For the text-containing cell, return its midpoint in [X, Y] coordinate format. 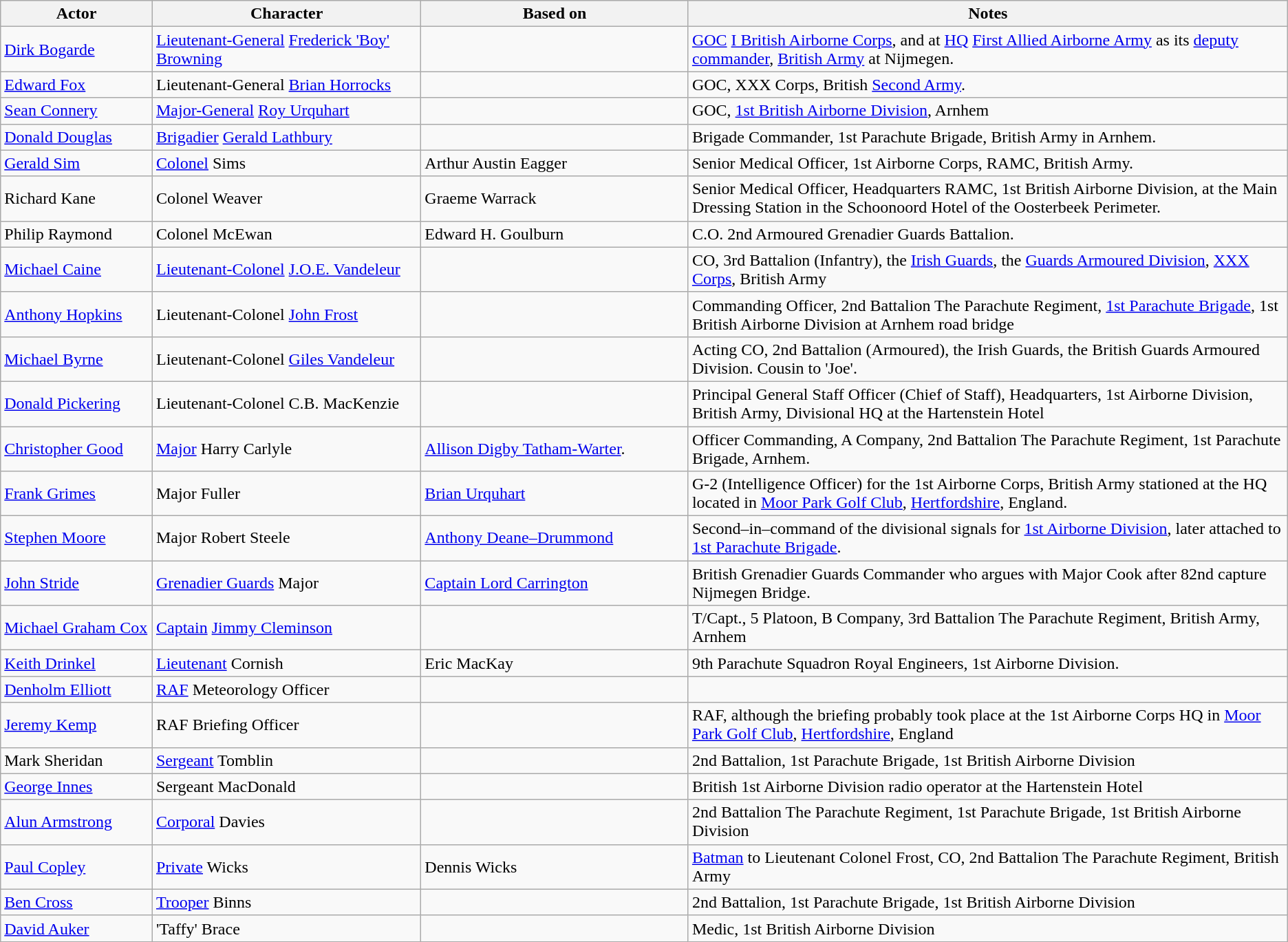
Arthur Austin Eagger [555, 163]
Paul Copley [77, 867]
Jeremy Kemp [77, 725]
Alun Armstrong [77, 822]
Lieutenant-Colonel J.O.E. Vandeleur [286, 270]
Major Fuller [286, 494]
Brigadier Gerald Lathbury [286, 137]
Senior Medical Officer, 1st Airborne Corps, RAMC, British Army. [988, 163]
Graeme Warrack [555, 198]
Lieutenant-Colonel John Frost [286, 314]
Anthony Deane–Drummond [555, 538]
Major-General Roy Urquhart [286, 111]
Denholm Elliott [77, 689]
Grenadier Guards Major [286, 584]
'Taffy' Brace [286, 928]
British Grenadier Guards Commander who argues with Major Cook after 82nd capture Nijmegen Bridge. [988, 584]
George Innes [77, 786]
Sergeant Tomblin [286, 760]
Second–in–command of the divisional signals for 1st Airborne Division, later attached to 1st Parachute Brigade. [988, 538]
Major Harry Carlyle [286, 449]
Colonel Sims [286, 163]
RAF Meteorology Officer [286, 689]
David Auker [77, 928]
Stephen Moore [77, 538]
Brigade Commander, 1st Parachute Brigade, British Army in Arnhem. [988, 137]
Colonel Weaver [286, 198]
C.O. 2nd Armoured Grenadier Guards Battalion. [988, 234]
British 1st Airborne Division radio operator at the Hartenstein Hotel [988, 786]
Principal General Staff Officer (Chief of Staff), Headquarters, 1st Airborne Division, British Army, Divisional HQ at the Hartenstein Hotel [988, 403]
Edward Fox [77, 85]
Philip Raymond [77, 234]
9th Parachute Squadron Royal Engineers, 1st Airborne Division. [988, 663]
Brian Urquhart [555, 494]
2nd Battalion The Parachute Regiment, 1st Parachute Brigade, 1st British Airborne Division [988, 822]
Eric MacKay [555, 663]
Acting CO, 2nd Battalion (Armoured), the Irish Guards, the British Guards Armoured Division. Cousin to 'Joe'. [988, 359]
Lieutenant-Colonel Giles Vandeleur [286, 359]
Ben Cross [77, 902]
Richard Kane [77, 198]
Donald Douglas [77, 137]
RAF Briefing Officer [286, 725]
Actor [77, 14]
Frank Grimes [77, 494]
GOC, XXX Corps, British Second Army. [988, 85]
Gerald Sim [77, 163]
Officer Commanding, A Company, 2nd Battalion The Parachute Regiment, 1st Parachute Brigade, Arnhem. [988, 449]
Michael Graham Cox [77, 628]
Captain Lord Carrington [555, 584]
Allison Digby Tatham-Warter. [555, 449]
Sean Connery [77, 111]
CO, 3rd Battalion (Infantry), the Irish Guards, the Guards Armoured Division, XXX Corps, British Army [988, 270]
T/Capt., 5 Platoon, B Company, 3rd Battalion The Parachute Regiment, British Army, Arnhem [988, 628]
Michael Byrne [77, 359]
Keith Drinkel [77, 663]
Sergeant MacDonald [286, 786]
John Stride [77, 584]
Dirk Bogarde [77, 50]
Notes [988, 14]
Colonel McEwan [286, 234]
Mark Sheridan [77, 760]
Christopher Good [77, 449]
Lieutenant-Colonel C.B. MacKenzie [286, 403]
G-2 (Intelligence Officer) for the 1st Airborne Corps, British Army stationed at the HQ located in Moor Park Golf Club, Hertfordshire, England. [988, 494]
Lieutenant-General Frederick 'Boy' Browning [286, 50]
Character [286, 14]
Anthony Hopkins [77, 314]
RAF, although the briefing probably took place at the 1st Airborne Corps HQ in Moor Park Golf Club, Hertfordshire, England [988, 725]
Based on [555, 14]
Lieutenant Cornish [286, 663]
Batman to Lieutenant Colonel Frost, CO, 2nd Battalion The Parachute Regiment, British Army [988, 867]
Edward H. Goulburn [555, 234]
Captain Jimmy Cleminson [286, 628]
Private Wicks [286, 867]
Corporal Davies [286, 822]
Commanding Officer, 2nd Battalion The Parachute Regiment, 1st Parachute Brigade, 1st British Airborne Division at Arnhem road bridge [988, 314]
Medic, 1st British Airborne Division [988, 928]
Donald Pickering [77, 403]
Dennis Wicks [555, 867]
Lieutenant-General Brian Horrocks [286, 85]
GOC I British Airborne Corps, and at HQ First Allied Airborne Army as its deputy commander, British Army at Nijmegen. [988, 50]
GOC, 1st British Airborne Division, Arnhem [988, 111]
Trooper Binns [286, 902]
Major Robert Steele [286, 538]
Michael Caine [77, 270]
